Capture the cell that displays the provided text and extract its (X, Y) central coordinate. 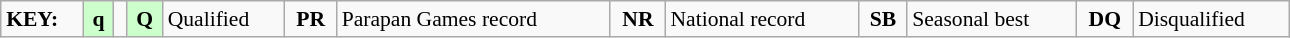
Disqualified (1211, 19)
Parapan Games record (474, 19)
NR (638, 19)
q (98, 19)
KEY: (42, 19)
Seasonal best (992, 19)
Qualified (224, 19)
SB (884, 19)
National record (762, 19)
Q (145, 19)
DQ (1104, 19)
PR (311, 19)
